Output the (X, Y) coordinate of the center of the cell containing the given text.  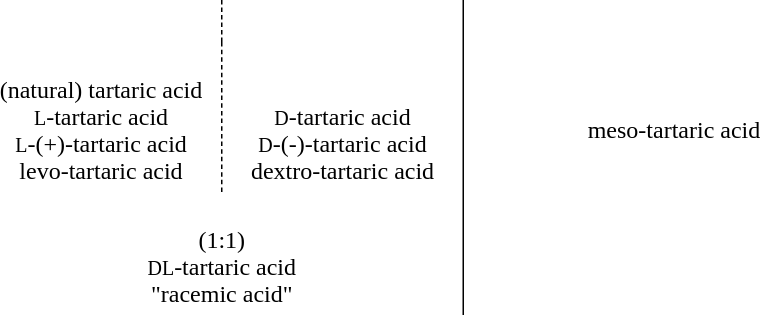
D-tartaric acidD-(-)-tartaric aciddextro-tartaric acid (343, 117)
